Capture the cell that displays the provided text and extract its (x, y) central coordinate. 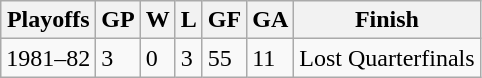
W (158, 20)
1981–82 (48, 58)
Playoffs (48, 20)
GF (224, 20)
L (188, 20)
55 (224, 58)
Lost Quarterfinals (387, 58)
Finish (387, 20)
0 (158, 58)
GP (118, 20)
11 (270, 58)
GA (270, 20)
